Search for the cell housing the specified text and yield its (X, Y) center coordinate. 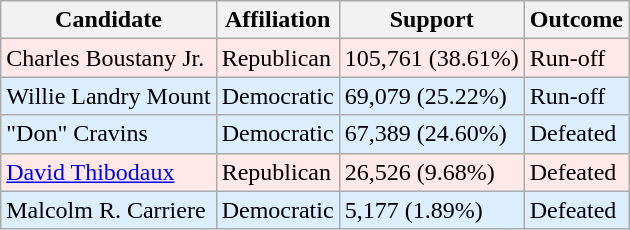
26,526 (9.68%) (432, 172)
5,177 (1.89%) (432, 210)
Affiliation (278, 20)
Malcolm R. Carriere (108, 210)
105,761 (38.61%) (432, 58)
David Thibodaux (108, 172)
Charles Boustany Jr. (108, 58)
69,079 (25.22%) (432, 96)
Outcome (576, 20)
"Don" Cravins (108, 134)
Willie Landry Mount (108, 96)
Candidate (108, 20)
67,389 (24.60%) (432, 134)
Support (432, 20)
